Return (x, y) of the center of cell containing provided text 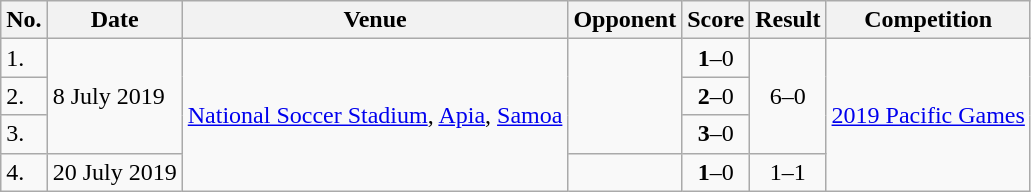
No. (24, 20)
2. (24, 96)
National Soccer Stadium, Apia, Samoa (375, 115)
Score (716, 20)
2–0 (716, 96)
6–0 (788, 96)
Venue (375, 20)
Opponent (625, 20)
20 July 2019 (114, 172)
1–1 (788, 172)
Result (788, 20)
2019 Pacific Games (928, 115)
Competition (928, 20)
3. (24, 134)
Date (114, 20)
3–0 (716, 134)
4. (24, 172)
8 July 2019 (114, 96)
1. (24, 58)
